Determine the [x, y] coordinate at the center of the cell enclosing the given text.  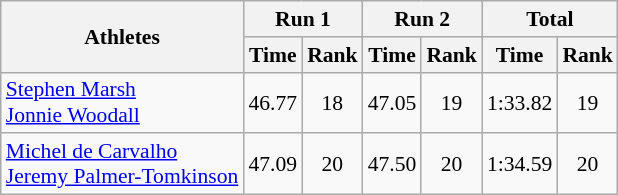
Stephen MarshJonnie Woodall [122, 102]
1:34.59 [520, 164]
18 [332, 102]
Run 2 [422, 19]
1:33.82 [520, 102]
47.05 [392, 102]
Run 1 [302, 19]
Michel de CarvalhoJeremy Palmer-Tomkinson [122, 164]
46.77 [272, 102]
47.50 [392, 164]
Athletes [122, 36]
Total [550, 19]
47.09 [272, 164]
